Scan for the cell matching the given text and deliver its (x, y) coordinate at center. 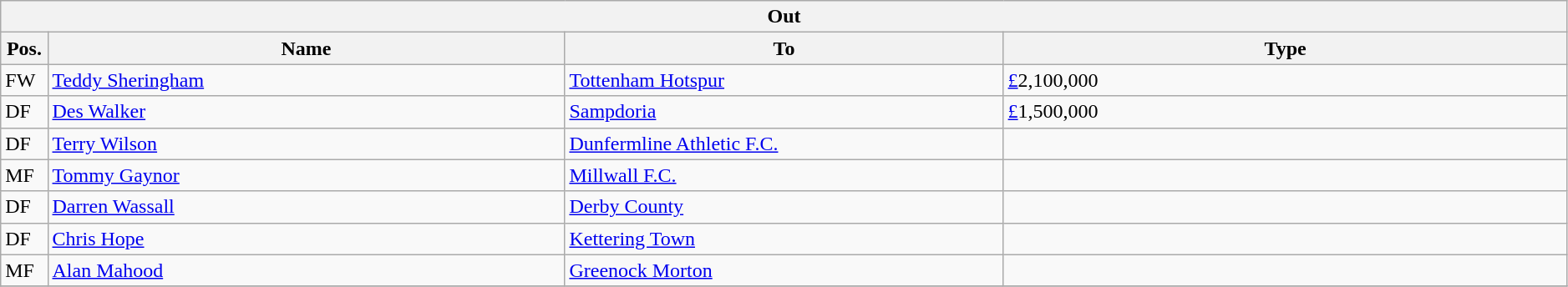
Greenock Morton (784, 270)
Dunfermline Athletic F.C. (784, 143)
Derby County (784, 207)
Des Walker (306, 112)
Chris Hope (306, 239)
Out (784, 17)
Terry Wilson (306, 143)
Name (306, 48)
Kettering Town (784, 239)
Tommy Gaynor (306, 175)
£1,500,000 (1285, 112)
Darren Wassall (306, 207)
Teddy Sheringham (306, 80)
FW (24, 80)
Tottenham Hotspur (784, 80)
Millwall F.C. (784, 175)
Sampdoria (784, 112)
To (784, 48)
Pos. (24, 48)
Type (1285, 48)
Alan Mahood (306, 270)
£2,100,000 (1285, 80)
